Detect which cell encompasses the target text, then output its [x, y] center coordinate. 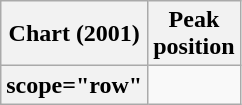
scope="row" [74, 85]
Peakposition [194, 34]
Chart (2001) [74, 34]
